Determine the (X, Y) coordinate at the center of the cell enclosing the given text.  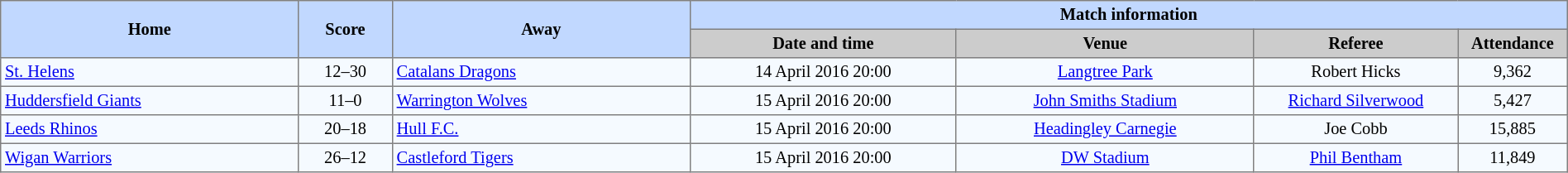
20–18 (346, 129)
Date and time (823, 43)
Home (150, 30)
12–30 (346, 72)
Joe Cobb (1355, 129)
Richard Silverwood (1355, 100)
Score (346, 30)
Phil Bentham (1355, 157)
Robert Hicks (1355, 72)
9,362 (1513, 72)
5,427 (1513, 100)
St. Helens (150, 72)
26–12 (346, 157)
11,849 (1513, 157)
Huddersfield Giants (150, 100)
Hull F.C. (541, 129)
DW Stadium (1105, 157)
Match information (1128, 15)
Castleford Tigers (541, 157)
Leeds Rhinos (150, 129)
14 April 2016 20:00 (823, 72)
11–0 (346, 100)
Catalans Dragons (541, 72)
Attendance (1513, 43)
Away (541, 30)
Wigan Warriors (150, 157)
15,885 (1513, 129)
Langtree Park (1105, 72)
Referee (1355, 43)
Venue (1105, 43)
Warrington Wolves (541, 100)
John Smiths Stadium (1105, 100)
Headingley Carnegie (1105, 129)
